Capture the cell that displays the provided text and extract its (x, y) central coordinate. 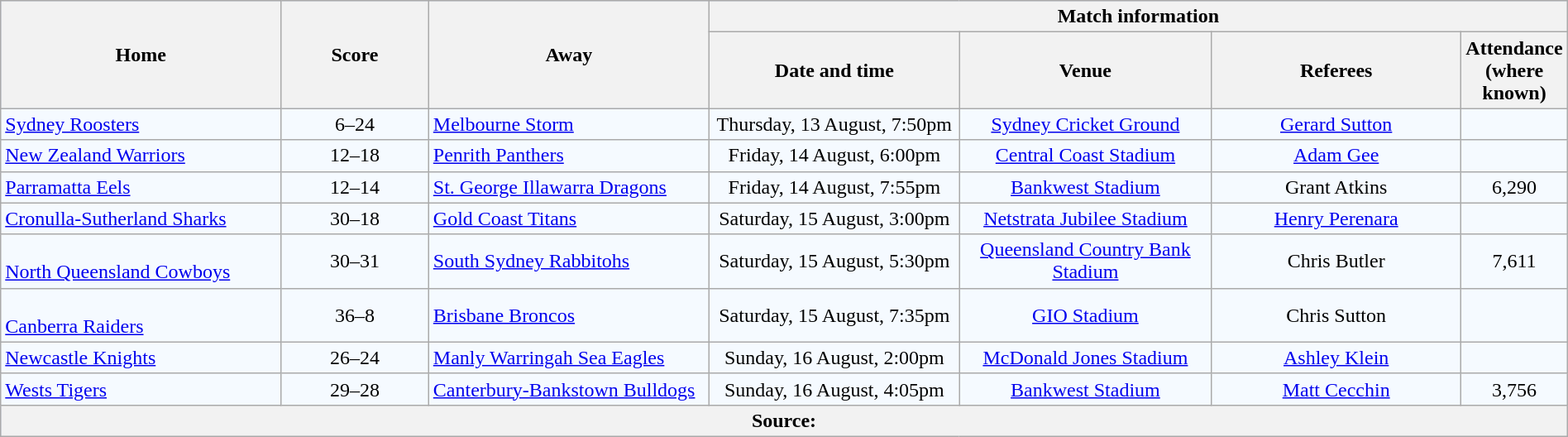
Queensland Country Bank Stadium (1085, 262)
Penrith Panthers (569, 156)
Wests Tigers (141, 389)
Saturday, 15 August, 5:30pm (834, 262)
6–24 (356, 124)
Away (569, 55)
New Zealand Warriors (141, 156)
St. George Illawarra Dragons (569, 187)
Friday, 14 August, 7:55pm (834, 187)
30–18 (356, 218)
6,290 (1515, 187)
Central Coast Stadium (1085, 156)
30–31 (356, 262)
Melbourne Storm (569, 124)
Ashley Klein (1336, 358)
Henry Perenara (1336, 218)
Adam Gee (1336, 156)
Friday, 14 August, 6:00pm (834, 156)
Sydney Cricket Ground (1085, 124)
Gold Coast Titans (569, 218)
Match information (1138, 17)
Sunday, 16 August, 4:05pm (834, 389)
Sydney Roosters (141, 124)
Chris Sutton (1336, 315)
Grant Atkins (1336, 187)
McDonald Jones Stadium (1085, 358)
Parramatta Eels (141, 187)
Chris Butler (1336, 262)
3,756 (1515, 389)
26–24 (356, 358)
Manly Warringah Sea Eagles (569, 358)
Matt Cecchin (1336, 389)
Gerard Sutton (1336, 124)
36–8 (356, 315)
Cronulla-Sutherland Sharks (141, 218)
Thursday, 13 August, 7:50pm (834, 124)
Referees (1336, 70)
Score (356, 55)
7,611 (1515, 262)
Canberra Raiders (141, 315)
Sunday, 16 August, 2:00pm (834, 358)
Venue (1085, 70)
29–28 (356, 389)
Netstrata Jubilee Stadium (1085, 218)
GIO Stadium (1085, 315)
Home (141, 55)
Canterbury-Bankstown Bulldogs (569, 389)
Brisbane Broncos (569, 315)
Date and time (834, 70)
12–18 (356, 156)
Attendance(where known) (1515, 70)
South Sydney Rabbitohs (569, 262)
Saturday, 15 August, 7:35pm (834, 315)
12–14 (356, 187)
Source: (784, 420)
North Queensland Cowboys (141, 262)
Newcastle Knights (141, 358)
Saturday, 15 August, 3:00pm (834, 218)
